Output the [x, y] coordinate of the center of the cell containing the given text.  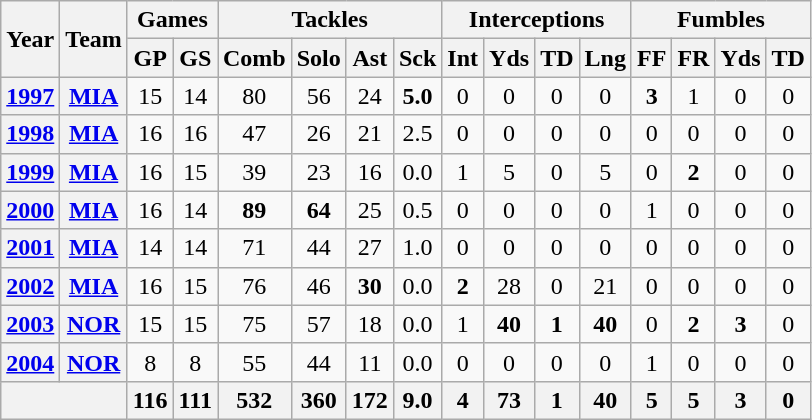
1998 [30, 134]
Games [172, 20]
Tackles [330, 20]
111 [195, 400]
Solo [318, 58]
2002 [30, 286]
57 [318, 324]
0.5 [417, 210]
1.0 [417, 248]
172 [370, 400]
26 [318, 134]
75 [255, 324]
360 [318, 400]
Year [30, 39]
GS [195, 58]
Lng [605, 58]
1997 [30, 96]
FF [651, 58]
GP [150, 58]
Sck [417, 58]
116 [150, 400]
Fumbles [720, 20]
30 [370, 286]
64 [318, 210]
Int [463, 58]
89 [255, 210]
2001 [30, 248]
28 [510, 286]
4 [463, 400]
56 [318, 96]
Team [94, 39]
2000 [30, 210]
39 [255, 172]
18 [370, 324]
5.0 [417, 96]
25 [370, 210]
532 [255, 400]
11 [370, 362]
76 [255, 286]
46 [318, 286]
27 [370, 248]
80 [255, 96]
47 [255, 134]
9.0 [417, 400]
73 [510, 400]
2003 [30, 324]
71 [255, 248]
1999 [30, 172]
2004 [30, 362]
24 [370, 96]
Ast [370, 58]
55 [255, 362]
2.5 [417, 134]
FR [694, 58]
23 [318, 172]
Interceptions [537, 20]
Comb [255, 58]
